Identify which cell holds the provided text, then report its [x, y] central coordinate. 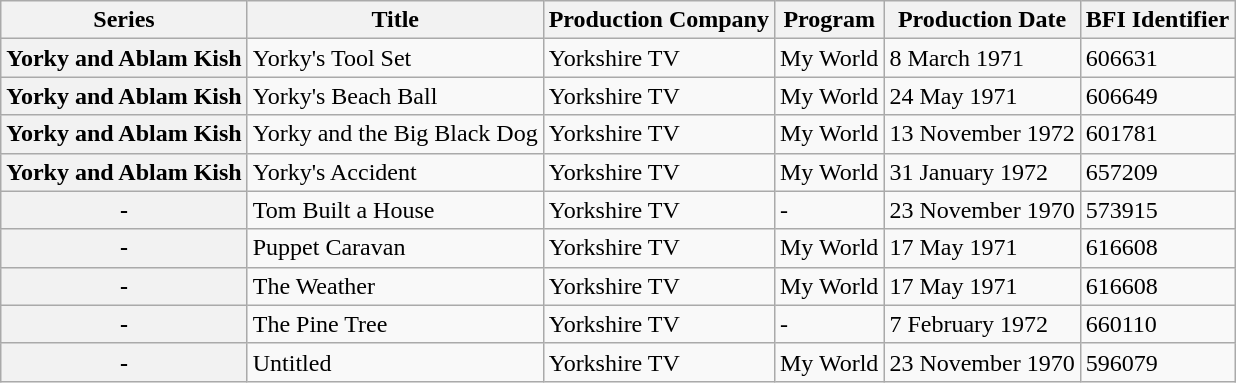
660110 [1157, 324]
BFI Identifier [1157, 20]
Tom Built a House [395, 210]
596079 [1157, 362]
8 March 1971 [982, 58]
Yorky's Tool Set [395, 58]
Title [395, 20]
Puppet Caravan [395, 248]
606649 [1157, 96]
Program [828, 20]
31 January 1972 [982, 172]
Yorky's Beach Ball [395, 96]
Series [124, 20]
13 November 1972 [982, 134]
573915 [1157, 210]
24 May 1971 [982, 96]
601781 [1157, 134]
The Weather [395, 286]
606631 [1157, 58]
Production Company [658, 20]
Untitled [395, 362]
The Pine Tree [395, 324]
7 February 1972 [982, 324]
657209 [1157, 172]
Yorky and the Big Black Dog [395, 134]
Production Date [982, 20]
Yorky's Accident [395, 172]
